Output the [X, Y] coordinate of the center of the cell containing the given text.  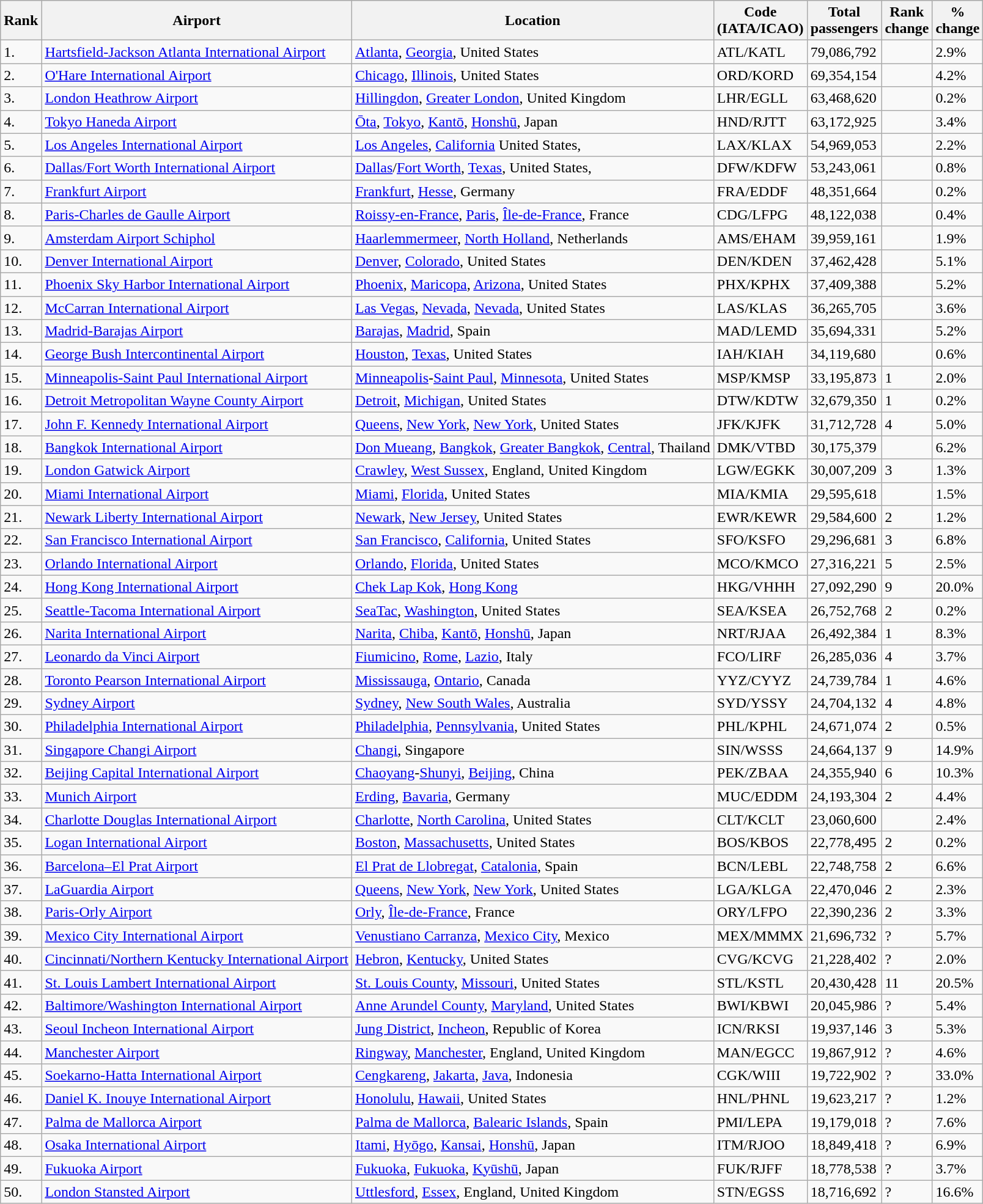
6.8% [957, 540]
Dallas/Fort Worth, Texas, United States, [532, 168]
21. [21, 517]
John F. Kennedy International Airport [197, 424]
Chicago, Illinois, United States [532, 75]
Fiumicino, Rome, Lazio, Italy [532, 656]
33. [21, 796]
35. [21, 843]
CDG/LFPG [760, 215]
Haarlemmermeer, North Holland, Netherlands [532, 238]
4.4% [957, 796]
26. [21, 633]
Fukuoka Airport [197, 1169]
MAD/LEMD [760, 331]
10.3% [957, 773]
7. [21, 191]
Crawley, West Sussex, England, United Kingdom [532, 471]
29,296,681 [844, 540]
Manchester Airport [197, 1052]
22,748,758 [844, 866]
BOS/KBOS [760, 843]
20.5% [957, 982]
42. [21, 1005]
Narita International Airport [197, 633]
HKG/VHHH [760, 587]
22. [21, 540]
26,492,384 [844, 633]
STL/KSTL [760, 982]
6. [21, 168]
43. [21, 1029]
5.7% [957, 936]
25. [21, 610]
Cengkareng, Jakarta, Java, Indonesia [532, 1076]
5.4% [957, 1005]
LGW/EGKK [760, 471]
Tokyo Haneda Airport [197, 122]
20,430,428 [844, 982]
Location [532, 21]
Barcelona–El Prat Airport [197, 866]
PEK/ZBAA [760, 773]
30,007,209 [844, 471]
37,409,388 [844, 284]
DFW/KDFW [760, 168]
BWI/KBWI [760, 1005]
ORY/LFPO [760, 912]
Detroit Metropolitan Wayne County Airport [197, 401]
18,778,538 [844, 1169]
Atlanta, Georgia, United States [532, 52]
79,086,792 [844, 52]
19,179,018 [844, 1122]
11. [21, 284]
19,867,912 [844, 1052]
4. [21, 122]
16. [21, 401]
Don Mueang, Bangkok, Greater Bangkok, Central, Thailand [532, 447]
28. [21, 680]
Daniel K. Inouye International Airport [197, 1099]
Leonardo da Vinci Airport [197, 656]
22,390,236 [844, 912]
19,937,146 [844, 1029]
21,228,402 [844, 959]
19,623,217 [844, 1099]
Los Angeles International Airport [197, 145]
48. [21, 1145]
37,462,428 [844, 261]
Denver, Colorado, United States [532, 261]
Honolulu, Hawaii, United States [532, 1099]
Hartsfield-Jackson Atlanta International Airport [197, 52]
Barajas, Madrid, Spain [532, 331]
El Prat de Llobregat, Catalonia, Spain [532, 866]
HND/RJTT [760, 122]
LaGuardia Airport [197, 889]
21,696,732 [844, 936]
Code(IATA/ICAO) [760, 21]
Rankchange [907, 21]
69,354,154 [844, 75]
MIA/KMIA [760, 494]
41. [21, 982]
3.6% [957, 307]
6.9% [957, 1145]
33,195,873 [844, 378]
St. Louis Lambert International Airport [197, 982]
31. [21, 750]
PMI/LEPA [760, 1122]
McCarran International Airport [197, 307]
6.2% [957, 447]
33.0% [957, 1076]
San Francisco International Airport [197, 540]
FCO/LIRF [760, 656]
Chek Lap Kok, Hong Kong [532, 587]
Narita, Chiba, Kantō, Honshū, Japan [532, 633]
63,468,620 [844, 98]
LHR/EGLL [760, 98]
SeaTac, Washington, United States [532, 610]
22,470,046 [844, 889]
Denver International Airport [197, 261]
Munich Airport [197, 796]
St. Louis County, Missouri, United States [532, 982]
26,752,768 [844, 610]
24. [21, 587]
ITM/RJOO [760, 1145]
13. [21, 331]
Charlotte, North Carolina, United States [532, 820]
Frankfurt, Hesse, Germany [532, 191]
37. [21, 889]
0.8% [957, 168]
Soekarno-Hatta International Airport [197, 1076]
14.9% [957, 750]
44. [21, 1052]
Osaka International Airport [197, 1145]
SYD/YSSY [760, 703]
Detroit, Michigan, United States [532, 401]
FRA/EDDF [760, 191]
1.5% [957, 494]
Itami, Hyōgo, Kansai, Honshū, Japan [532, 1145]
12. [21, 307]
29,584,600 [844, 517]
O'Hare International Airport [197, 75]
5. [21, 145]
31,712,728 [844, 424]
2.5% [957, 563]
Ōta, Tokyo, Kantō, Honshū, Japan [532, 122]
4.2% [957, 75]
Amsterdam Airport Schiphol [197, 238]
8. [21, 215]
49. [21, 1169]
Orlando International Airport [197, 563]
Boston, Massachusetts, United States [532, 843]
Cincinnati/Northern Kentucky International Airport [197, 959]
50. [21, 1192]
DEN/KDEN [760, 261]
Fukuoka, Fukuoka, Kyūshū, Japan [532, 1169]
Singapore Changi Airport [197, 750]
48,351,664 [844, 191]
MCO/KMCO [760, 563]
30. [21, 727]
2. [21, 75]
FUK/RJFF [760, 1169]
ICN/RKSI [760, 1029]
Philadelphia International Airport [197, 727]
54,969,053 [844, 145]
Uttlesford, Essex, England, United Kingdom [532, 1192]
London Stansted Airport [197, 1192]
PHX/KPHX [760, 284]
39. [21, 936]
EWR/KEWR [760, 517]
9. [21, 238]
7.6% [957, 1122]
SEA/KSEA [760, 610]
24,739,784 [844, 680]
CGK/WIII [760, 1076]
Venustiano Carranza, Mexico City, Mexico [532, 936]
Baltimore/Washington International Airport [197, 1005]
Madrid-Barajas Airport [197, 331]
46. [21, 1099]
SIN/WSSS [760, 750]
6.6% [957, 866]
Orly, Île-de-France, France [532, 912]
18,849,418 [844, 1145]
Miami International Airport [197, 494]
24,193,304 [844, 796]
32. [21, 773]
8.3% [957, 633]
48,122,038 [844, 215]
Paris-Charles de Gaulle Airport [197, 215]
36. [21, 866]
27,092,290 [844, 587]
Changi, Singapore [532, 750]
MUC/EDDM [760, 796]
Newark, New Jersey, United States [532, 517]
Frankfurt Airport [197, 191]
CVG/KCVG [760, 959]
3. [21, 98]
LAS/KLAS [760, 307]
30,175,379 [844, 447]
29,595,618 [844, 494]
24,671,074 [844, 727]
2.4% [957, 820]
Hillingdon, Greater London, United Kingdom [532, 98]
Chaoyang-Shunyi, Beijing, China [532, 773]
27,316,221 [844, 563]
Mississauga, Ontario, Canada [532, 680]
38. [21, 912]
MAN/EGCC [760, 1052]
Charlotte Douglas International Airport [197, 820]
24,355,940 [844, 773]
36,265,705 [844, 307]
ATL/KATL [760, 52]
George Bush Intercontinental Airport [197, 354]
19. [21, 471]
39,959,161 [844, 238]
20.0% [957, 587]
Paris-Orly Airport [197, 912]
1. [21, 52]
6 [907, 773]
LAX/KLAX [760, 145]
1.9% [957, 238]
%change [957, 21]
CLT/KCLT [760, 820]
5.0% [957, 424]
0.4% [957, 215]
BCN/LEBL [760, 866]
JFK/KJFK [760, 424]
Dallas/Fort Worth International Airport [197, 168]
3.4% [957, 122]
18. [21, 447]
PHL/KPHL [760, 727]
23,060,600 [844, 820]
HNL/PHNL [760, 1099]
24,664,137 [844, 750]
Airport [197, 21]
DMK/VTBD [760, 447]
LGA/KLGA [760, 889]
34. [21, 820]
5 [907, 563]
Las Vegas, Nevada, Nevada, United States [532, 307]
Erding, Bavaria, Germany [532, 796]
Philadelphia, Pennsylvania, United States [532, 727]
2.2% [957, 145]
47. [21, 1122]
45. [21, 1076]
Palma de Mallorca, Balearic Islands, Spain [532, 1122]
10. [21, 261]
26,285,036 [844, 656]
20. [21, 494]
AMS/EHAM [760, 238]
5.1% [957, 261]
DTW/KDTW [760, 401]
Newark Liberty International Airport [197, 517]
2.3% [957, 889]
15. [21, 378]
1.3% [957, 471]
2.9% [957, 52]
4.8% [957, 703]
Orlando, Florida, United States [532, 563]
19,722,902 [844, 1076]
Beijing Capital International Airport [197, 773]
24,704,132 [844, 703]
23. [21, 563]
0.5% [957, 727]
53,243,061 [844, 168]
STN/EGSS [760, 1192]
London Heathrow Airport [197, 98]
18,716,692 [844, 1192]
Anne Arundel County, Maryland, United States [532, 1005]
34,119,680 [844, 354]
Phoenix, Maricopa, Arizona, United States [532, 284]
Roissy-en-France, Paris, Île-de-France, France [532, 215]
Mexico City International Airport [197, 936]
Logan International Airport [197, 843]
Hong Kong International Airport [197, 587]
SFO/KSFO [760, 540]
Jung District, Incheon, Republic of Korea [532, 1029]
Palma de Mallorca Airport [197, 1122]
3.3% [957, 912]
Phoenix Sky Harbor International Airport [197, 284]
5.3% [957, 1029]
11 [907, 982]
Seoul Incheon International Airport [197, 1029]
14. [21, 354]
Sydney Airport [197, 703]
Houston, Texas, United States [532, 354]
Los Angeles, California United States, [532, 145]
IAH/KIAH [760, 354]
29. [21, 703]
San Francisco, California, United States [532, 540]
ORD/KORD [760, 75]
MSP/KMSP [760, 378]
63,172,925 [844, 122]
Minneapolis-Saint Paul, Minnesota, United States [532, 378]
16.6% [957, 1192]
Sydney, New South Wales, Australia [532, 703]
Minneapolis-Saint Paul International Airport [197, 378]
Totalpassengers [844, 21]
NRT/RJAA [760, 633]
MEX/MMMX [760, 936]
17. [21, 424]
35,694,331 [844, 331]
20,045,986 [844, 1005]
Rank [21, 21]
27. [21, 656]
Seattle-Tacoma International Airport [197, 610]
40. [21, 959]
YYZ/CYYZ [760, 680]
Toronto Pearson International Airport [197, 680]
Bangkok International Airport [197, 447]
22,778,495 [844, 843]
London Gatwick Airport [197, 471]
32,679,350 [844, 401]
Miami, Florida, United States [532, 494]
Hebron, Kentucky, United States [532, 959]
0.6% [957, 354]
Ringway, Manchester, England, United Kingdom [532, 1052]
